Detect which cell encompasses the target text, then output its (x, y) center coordinate. 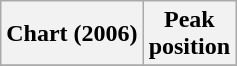
Peakposition (189, 34)
Chart (2006) (72, 34)
